Return [X, Y] of the center of cell containing provided text 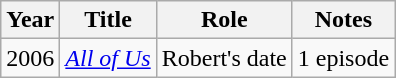
2006 [30, 58]
Title [108, 20]
All of Us [108, 58]
1 episode [343, 58]
Year [30, 20]
Notes [343, 20]
Robert's date [224, 58]
Role [224, 20]
